Search for the cell housing the specified text and yield its (X, Y) center coordinate. 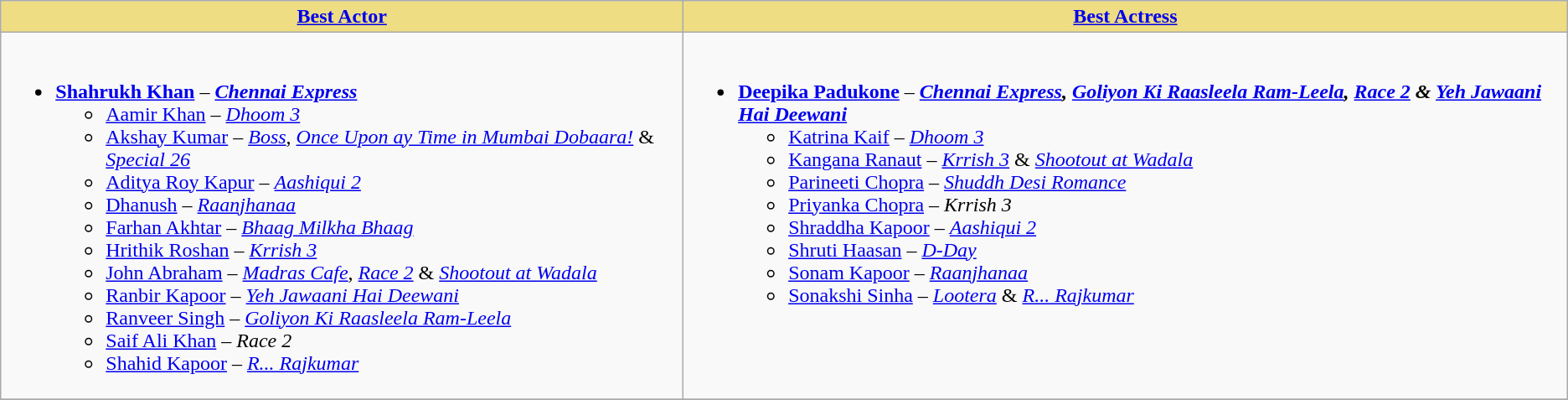
Best Actress (1126, 17)
Best Actor (342, 17)
